Determine the [x, y] coordinate at the center of the cell enclosing the given text.  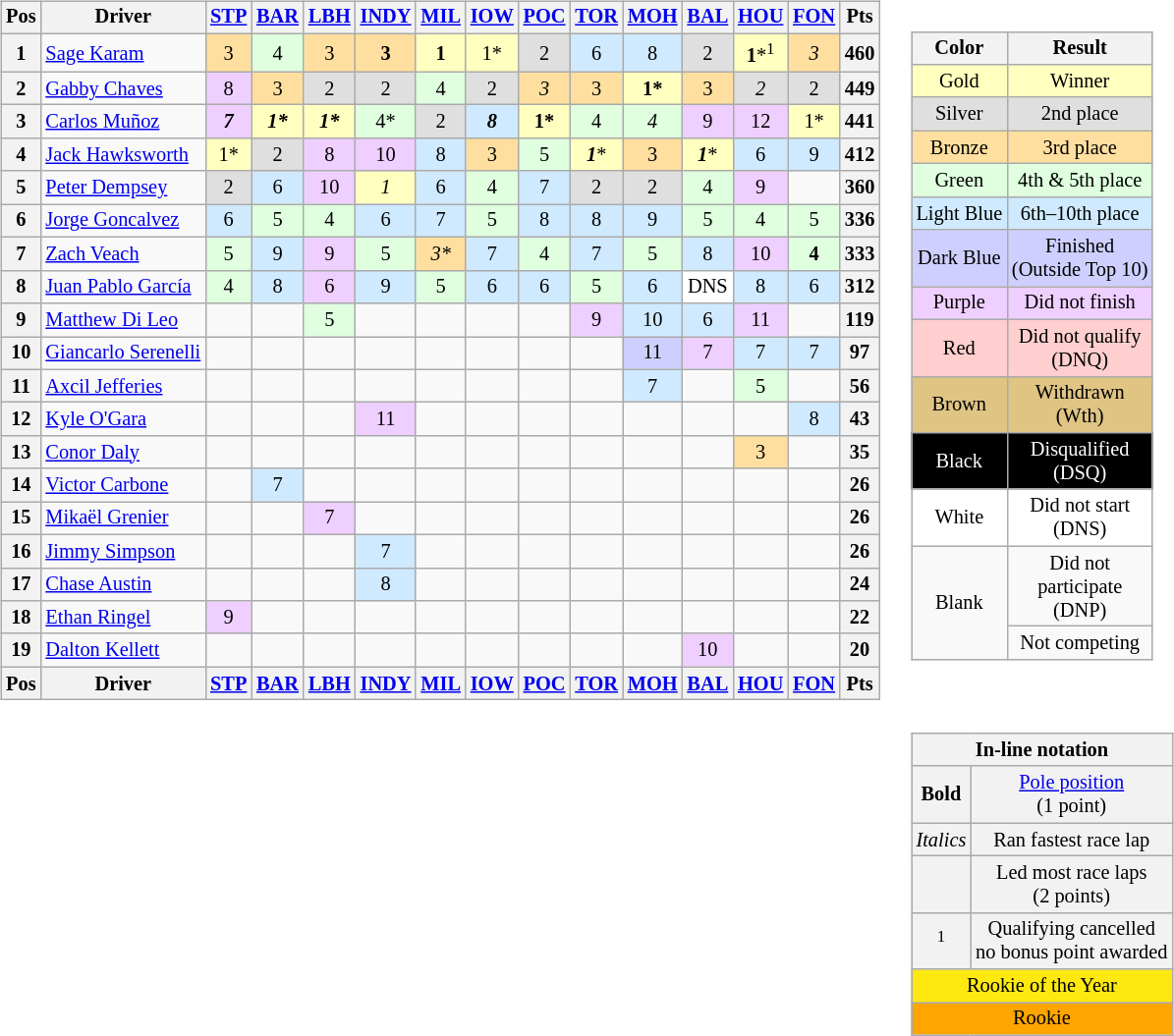
56 [860, 386]
2nd place [1080, 114]
Pole position(1 point) [1071, 794]
Blank [959, 603]
Did not start(DNS) [1080, 518]
Not competing [1080, 643]
Did not finish [1080, 303]
Red [959, 348]
DNS [708, 287]
Carlos Muñoz [123, 122]
22 [860, 618]
20 [860, 650]
Did not qualify(DNQ) [1080, 348]
Bold [941, 794]
14 [21, 485]
Qualifying cancelledno bonus point awarded [1071, 941]
97 [860, 353]
449 [860, 88]
Withdrawn(Wth) [1080, 405]
Ran fastest race lap [1071, 840]
Giancarlo Serenelli [123, 353]
Purple [959, 303]
Gold [959, 82]
Ethan Ringel [123, 618]
6th–10th place [1080, 213]
43 [860, 419]
In-line notation [1042, 750]
Chase Austin [123, 584]
Jorge Goncalvez [123, 221]
Did notparticipate(DNP) [1080, 586]
Green [959, 181]
17 [21, 584]
441 [860, 122]
4* [386, 122]
Rookie of the Year [1042, 986]
35 [860, 452]
Gabby Chaves [123, 88]
13 [21, 452]
Color [959, 48]
1*1 [760, 53]
Dark Blue [959, 258]
16 [21, 551]
3rd place [1080, 147]
24 [860, 584]
3* [440, 254]
Sage Karam [123, 53]
Finished(Outside Top 10) [1080, 258]
19 [21, 650]
333 [860, 254]
Rookie [1042, 1019]
360 [860, 188]
Winner [1080, 82]
336 [860, 221]
Mikaël Grenier [123, 518]
Juan Pablo García [123, 287]
Axcil Jefferies [123, 386]
Victor Carbone [123, 485]
Peter Dempsey [123, 188]
Matthew Di Leo [123, 320]
15 [21, 518]
Bronze [959, 147]
119 [860, 320]
312 [860, 287]
Black [959, 462]
4th & 5th place [1080, 181]
Zach Veach [123, 254]
Jack Hawksworth [123, 155]
Result [1080, 48]
460 [860, 53]
Brown [959, 405]
412 [860, 155]
Conor Daly [123, 452]
Kyle O'Gara [123, 419]
Led most race laps(2 points) [1071, 885]
Silver [959, 114]
Italics [941, 840]
Light Blue [959, 213]
Jimmy Simpson [123, 551]
White [959, 518]
18 [21, 618]
Dalton Kellett [123, 650]
Disqualified(DSQ) [1080, 462]
